For the text-containing cell, return its midpoint in (x, y) coordinate format. 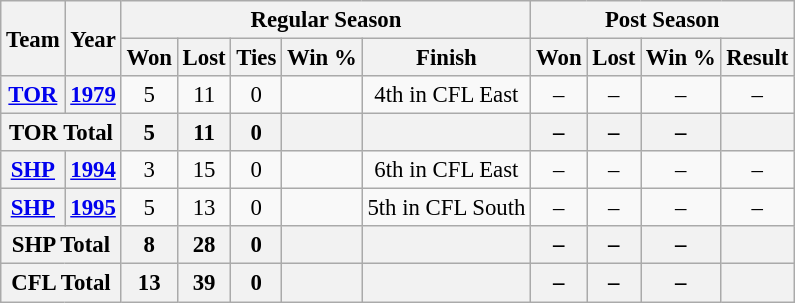
1979 (93, 95)
15 (204, 170)
8 (149, 245)
Year (93, 38)
Result (758, 58)
Post Season (662, 20)
28 (204, 245)
3 (149, 170)
Team (33, 38)
4th in CFL East (446, 95)
Finish (446, 58)
Regular Season (326, 20)
TOR (33, 95)
1995 (93, 208)
39 (204, 283)
SHP Total (61, 245)
6th in CFL East (446, 170)
TOR Total (61, 133)
1994 (93, 170)
Ties (256, 58)
CFL Total (61, 283)
5th in CFL South (446, 208)
